Provide the [X, Y] coordinate of the cell's center where the given text is located.  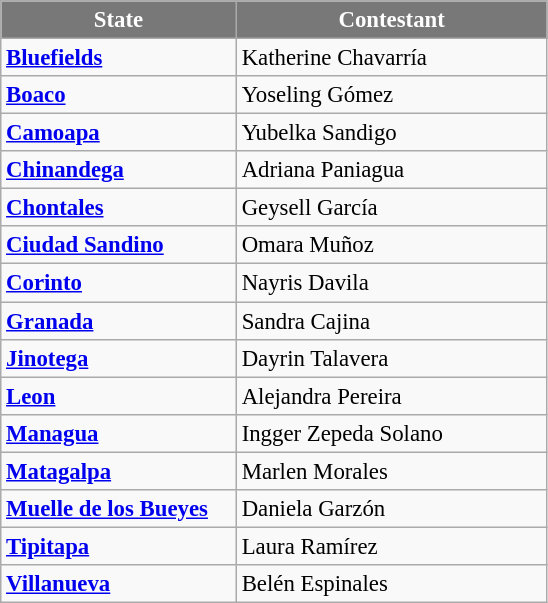
Alejandra Pereira [392, 396]
Ciudad Sandino [119, 245]
Leon [119, 396]
Chinandega [119, 170]
Belén Espinales [392, 584]
Bluefields [119, 58]
Geysell García [392, 208]
Omara Muñoz [392, 245]
Granada [119, 321]
Muelle de los Bueyes [119, 509]
Laura Ramírez [392, 546]
Marlen Morales [392, 471]
Boaco [119, 95]
Katherine Chavarría [392, 58]
State [119, 20]
Chontales [119, 208]
Sandra Cajina [392, 321]
Matagalpa [119, 471]
Villanueva [119, 584]
Nayris Davila [392, 283]
Adriana Paniagua [392, 170]
Corinto [119, 283]
Dayrin Talavera [392, 358]
Daniela Garzón [392, 509]
Camoapa [119, 133]
Managua [119, 433]
Contestant [392, 20]
Yubelka Sandigo [392, 133]
Ingger Zepeda Solano [392, 433]
Tipitapa [119, 546]
Yoseling Gómez [392, 95]
Jinotega [119, 358]
